Search for the cell housing the specified text and yield its (X, Y) center coordinate. 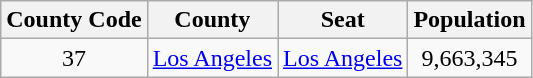
37 (74, 58)
County Code (74, 20)
Population (470, 20)
9,663,345 (470, 58)
County (212, 20)
Seat (343, 20)
